Extract the (x, y) coordinate from the center of the cell holding the provided text.  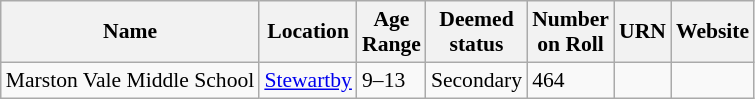
Marston Vale Middle School (130, 80)
URN (642, 32)
Secondary (476, 80)
Name (130, 32)
9–13 (392, 80)
Deemedstatus (476, 32)
Stewartby (308, 80)
464 (570, 80)
Numberon Roll (570, 32)
AgeRange (392, 32)
Location (308, 32)
Website (712, 32)
